Find where the given text appears and provide that cell's center as [x, y] coordinate. 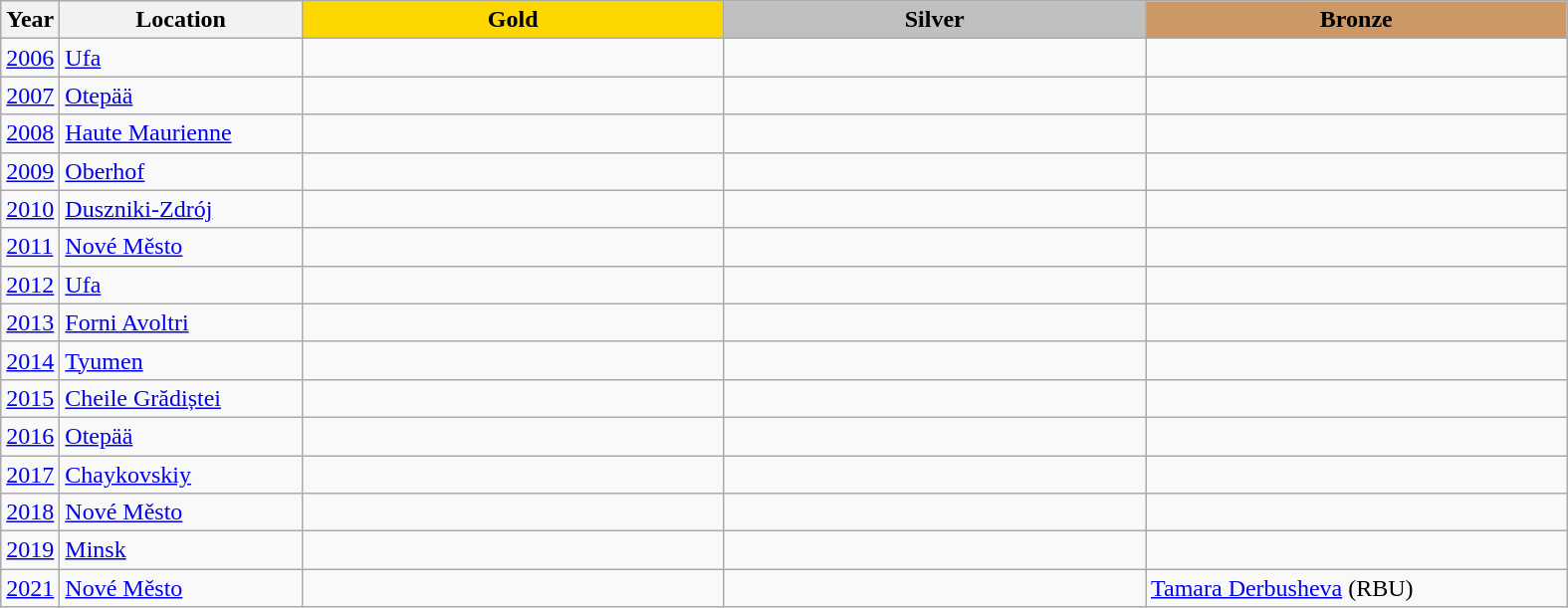
2021 [30, 588]
2010 [30, 209]
Location [181, 20]
2007 [30, 96]
2019 [30, 550]
2014 [30, 360]
Tamara Derbusheva (RBU) [1356, 588]
2012 [30, 285]
2016 [30, 436]
2017 [30, 475]
Bronze [1356, 20]
2018 [30, 512]
2011 [30, 247]
2009 [30, 171]
2015 [30, 398]
Chaykovskiy [181, 475]
Cheile Grădiștei [181, 398]
Minsk [181, 550]
2008 [30, 133]
Gold [513, 20]
Duszniki-Zdrój [181, 209]
2006 [30, 58]
Tyumen [181, 360]
Silver [935, 20]
Haute Maurienne [181, 133]
Oberhof [181, 171]
Forni Avoltri [181, 322]
Year [30, 20]
2013 [30, 322]
